Capture the cell that displays the provided text and extract its [X, Y] central coordinate. 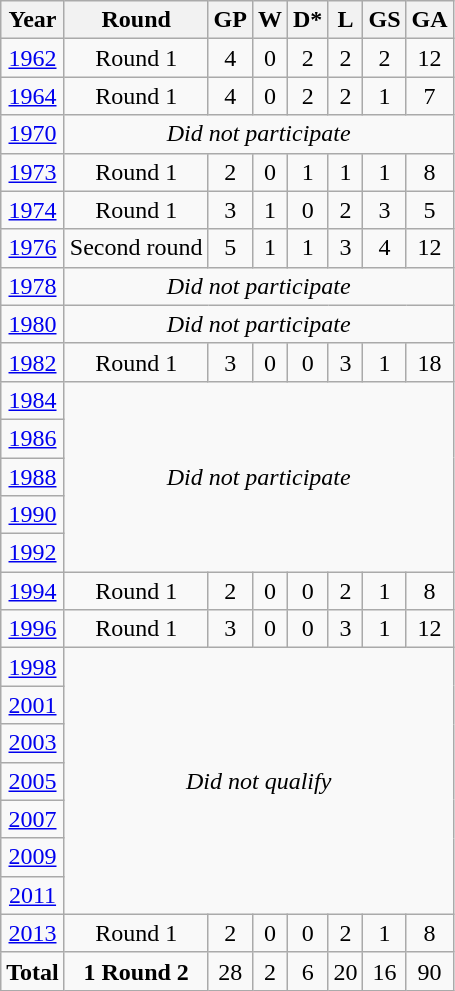
1998 [33, 667]
1984 [33, 400]
16 [384, 971]
18 [430, 362]
1988 [33, 477]
W [270, 20]
7 [430, 96]
2003 [33, 743]
90 [430, 971]
1973 [33, 172]
1994 [33, 591]
Second round [136, 248]
D* [307, 20]
2011 [33, 895]
2001 [33, 705]
1992 [33, 553]
GS [384, 20]
2005 [33, 781]
1996 [33, 629]
28 [230, 971]
1962 [33, 58]
Total [33, 971]
2009 [33, 857]
1978 [33, 286]
1 Round 2 [136, 971]
GP [230, 20]
1980 [33, 324]
2007 [33, 819]
Round [136, 20]
L [346, 20]
1976 [33, 248]
1986 [33, 438]
1990 [33, 515]
6 [307, 971]
1970 [33, 134]
1974 [33, 210]
1982 [33, 362]
1964 [33, 96]
20 [346, 971]
Year [33, 20]
GA [430, 20]
Did not qualify [258, 781]
2013 [33, 933]
